Return the [X, Y] coordinate for the center point of the cell that contains the specified text.  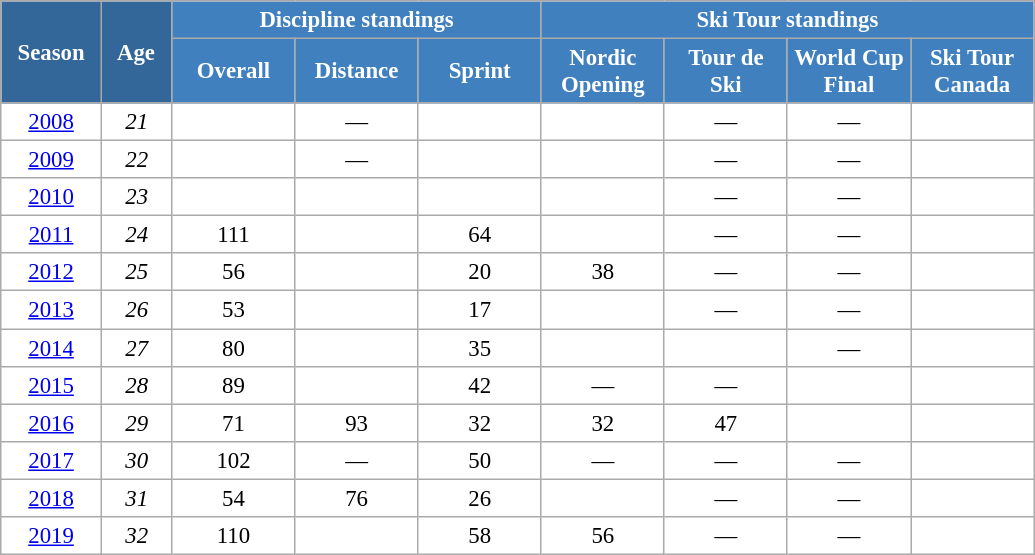
23 [136, 197]
Discipline standings [356, 20]
17 [480, 310]
35 [480, 348]
2019 [52, 536]
Sprint [480, 72]
Distance [356, 72]
47 [726, 423]
102 [234, 460]
71 [234, 423]
2014 [52, 348]
22 [136, 160]
111 [234, 235]
2016 [52, 423]
Age [136, 52]
NordicOpening [602, 72]
27 [136, 348]
Ski TourCanada [972, 72]
21 [136, 122]
80 [234, 348]
50 [480, 460]
Ski Tour standings [787, 20]
31 [136, 498]
20 [480, 273]
93 [356, 423]
2013 [52, 310]
89 [234, 385]
24 [136, 235]
2017 [52, 460]
29 [136, 423]
World CupFinal [848, 72]
2012 [52, 273]
2010 [52, 197]
58 [480, 536]
28 [136, 385]
Tour deSki [726, 72]
2009 [52, 160]
2008 [52, 122]
Season [52, 52]
2011 [52, 235]
38 [602, 273]
64 [480, 235]
30 [136, 460]
42 [480, 385]
76 [356, 498]
25 [136, 273]
53 [234, 310]
2018 [52, 498]
2015 [52, 385]
54 [234, 498]
110 [234, 536]
Overall [234, 72]
